Detect which cell encompasses the target text, then output its [x, y] center coordinate. 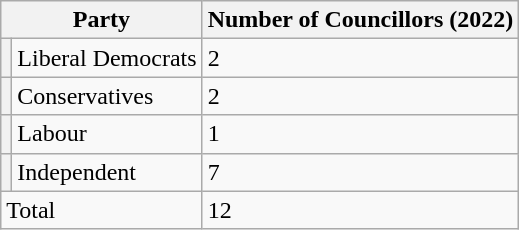
1 [360, 134]
Independent [107, 172]
Labour [107, 134]
7 [360, 172]
Number of Councillors (2022) [360, 20]
Conservatives [107, 96]
12 [360, 210]
Liberal Democrats [107, 58]
Party [102, 20]
Total [102, 210]
